From the cell containing the given text, extract its center point as (x, y) coordinate. 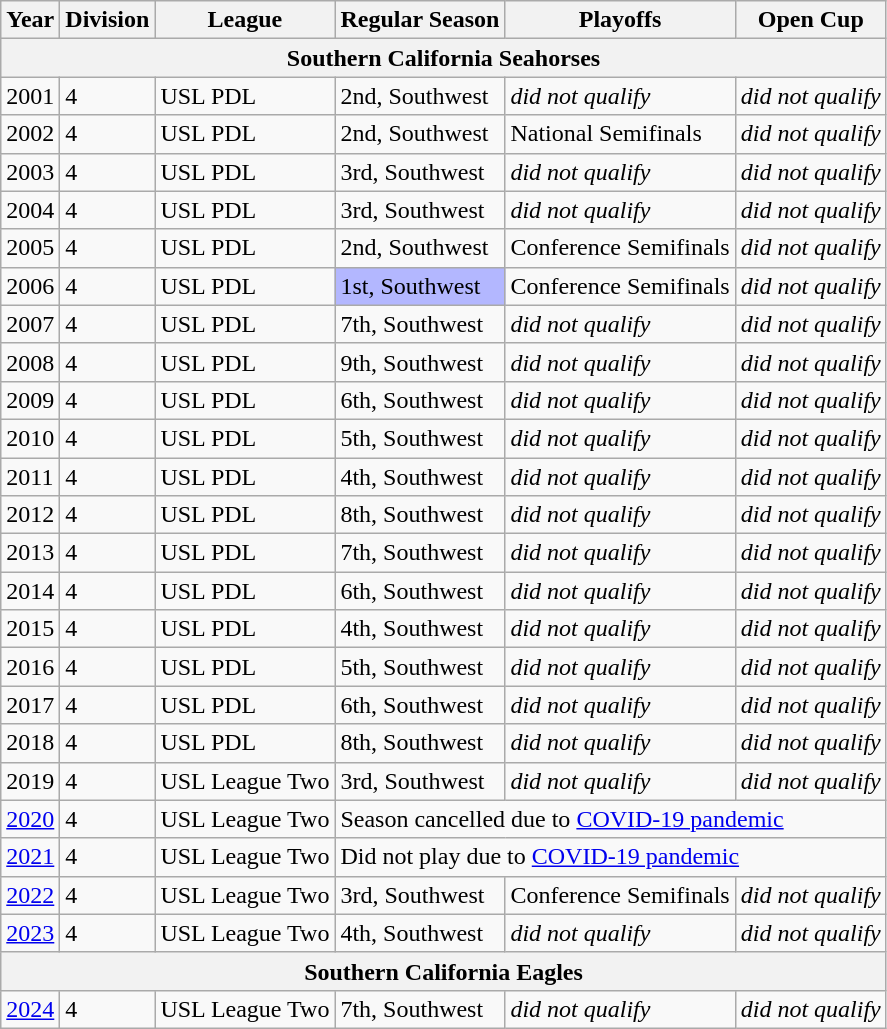
Open Cup (810, 20)
2022 (30, 895)
Division (108, 20)
2017 (30, 705)
1st, Southwest (420, 286)
2008 (30, 362)
2001 (30, 96)
2016 (30, 667)
Season cancelled due to COVID-19 pandemic (610, 819)
Playoffs (620, 20)
2012 (30, 515)
Did not play due to COVID-19 pandemic (610, 857)
2019 (30, 781)
Regular Season (420, 20)
2002 (30, 134)
2015 (30, 629)
9th, Southwest (420, 362)
2023 (30, 933)
2024 (30, 1009)
2003 (30, 172)
2010 (30, 438)
2011 (30, 477)
2018 (30, 743)
2005 (30, 248)
2007 (30, 324)
League (245, 20)
2020 (30, 819)
2014 (30, 591)
Southern California Seahorses (444, 58)
2004 (30, 210)
2013 (30, 553)
Southern California Eagles (444, 971)
2021 (30, 857)
2006 (30, 286)
Year (30, 20)
National Semifinals (620, 134)
2009 (30, 400)
